Determine the (x, y) coordinate at the center of the cell enclosing the given text.  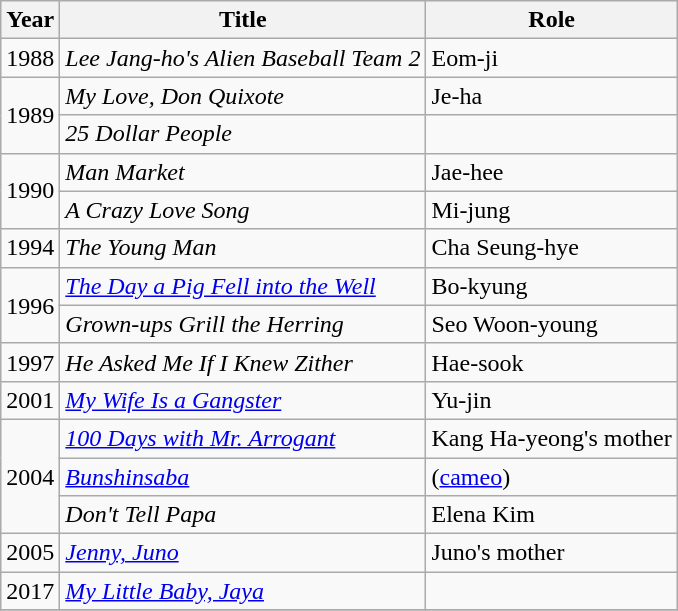
1994 (30, 248)
Bo-kyung (552, 286)
Hae-sook (552, 362)
My Love, Don Quixote (243, 96)
He Asked Me If I Knew Zither (243, 362)
My Little Baby, Jaya (243, 591)
Jae-hee (552, 172)
2017 (30, 591)
Title (243, 20)
Mi-jung (552, 210)
Bunshinsaba (243, 477)
Cha Seung-hye (552, 248)
Don't Tell Papa (243, 515)
Je-ha (552, 96)
Lee Jang-ho's Alien Baseball Team 2 (243, 58)
The Day a Pig Fell into the Well (243, 286)
Eom-ji (552, 58)
2004 (30, 476)
Juno's mother (552, 553)
Yu-jin (552, 400)
1997 (30, 362)
Jenny, Juno (243, 553)
1996 (30, 305)
1988 (30, 58)
Seo Woon-young (552, 324)
Role (552, 20)
(cameo) (552, 477)
100 Days with Mr. Arrogant (243, 438)
My Wife Is a Gangster (243, 400)
2005 (30, 553)
1989 (30, 115)
25 Dollar People (243, 134)
Elena Kim (552, 515)
Man Market (243, 172)
Grown-ups Grill the Herring (243, 324)
Kang Ha-yeong's mother (552, 438)
The Young Man (243, 248)
1990 (30, 191)
Year (30, 20)
2001 (30, 400)
A Crazy Love Song (243, 210)
